Pinpoint the cell where the given text exists, returning its (X, Y) midpoint coordinate. 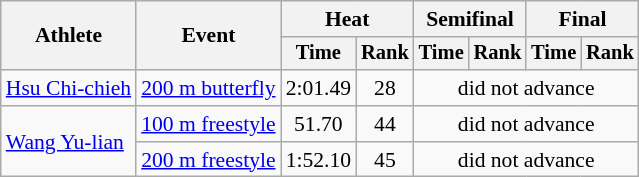
Heat (348, 19)
Event (208, 36)
Hsu Chi-chieh (68, 88)
51.70 (318, 124)
Semifinal (470, 19)
44 (385, 124)
100 m freestyle (208, 124)
2:01.49 (318, 88)
28 (385, 88)
Athlete (68, 36)
200 m butterfly (208, 88)
Final (582, 19)
Wang Yu-lian (68, 142)
